Find where the given text appears and provide that cell's center as [x, y] coordinate. 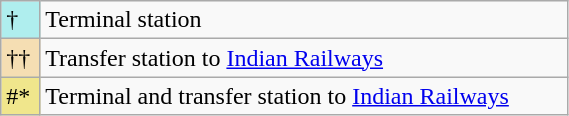
† [20, 20]
Terminal station [304, 20]
#* [20, 96]
Terminal and transfer station to Indian Railways [304, 96]
Transfer station to Indian Railways [304, 58]
†† [20, 58]
